Pinpoint the cell where the given text exists, returning its [X, Y] midpoint coordinate. 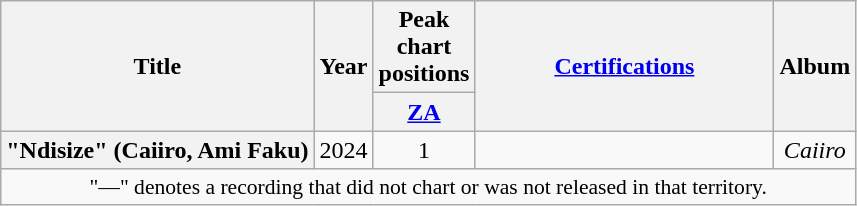
ZA [424, 112]
1 [424, 150]
"—" denotes a recording that did not chart or was not released in that territory. [428, 187]
Peak chart positions [424, 47]
"Ndisize" (Caiiro, Ami Faku) [158, 150]
2024 [344, 150]
Album [815, 66]
Title [158, 66]
Year [344, 66]
Caiiro [815, 150]
Certifications [624, 66]
